Identify which cell holds the provided text, then report its (x, y) central coordinate. 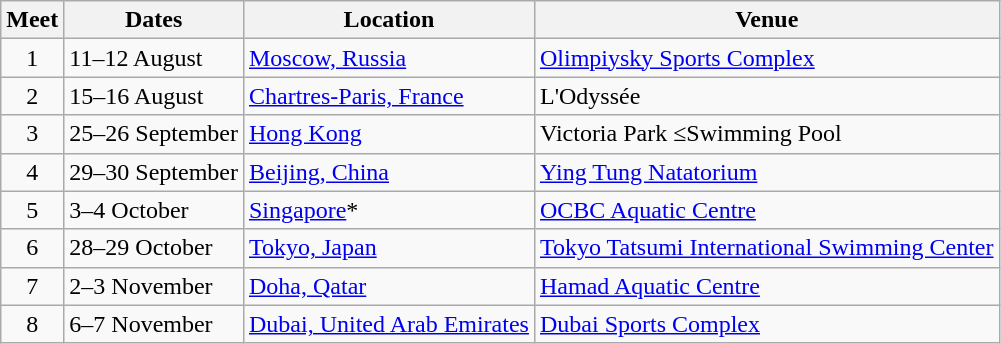
Beijing, China (388, 172)
1 (32, 58)
15–16 August (154, 96)
8 (32, 324)
2–3 November (154, 286)
28–29 October (154, 248)
Victoria Park ≤Swimming Pool (766, 134)
Ying Tung Natatorium (766, 172)
Singapore* (388, 210)
Venue (766, 20)
Olimpiysky Sports Complex (766, 58)
5 (32, 210)
OCBC Aquatic Centre (766, 210)
4 (32, 172)
Chartres-Paris, France (388, 96)
Meet (32, 20)
6–7 November (154, 324)
25–26 September (154, 134)
Dubai Sports Complex (766, 324)
2 (32, 96)
Tokyo, Japan (388, 248)
Doha, Qatar (388, 286)
Hamad Aquatic Centre (766, 286)
Dates (154, 20)
Dubai, United Arab Emirates (388, 324)
7 (32, 286)
Hong Kong (388, 134)
6 (32, 248)
11–12 August (154, 58)
Moscow, Russia (388, 58)
Location (388, 20)
3–4 October (154, 210)
29–30 September (154, 172)
3 (32, 134)
Tokyo Tatsumi International Swimming Center (766, 248)
L'Odyssée (766, 96)
